Find where the given text appears and provide that cell's center as [X, Y] coordinate. 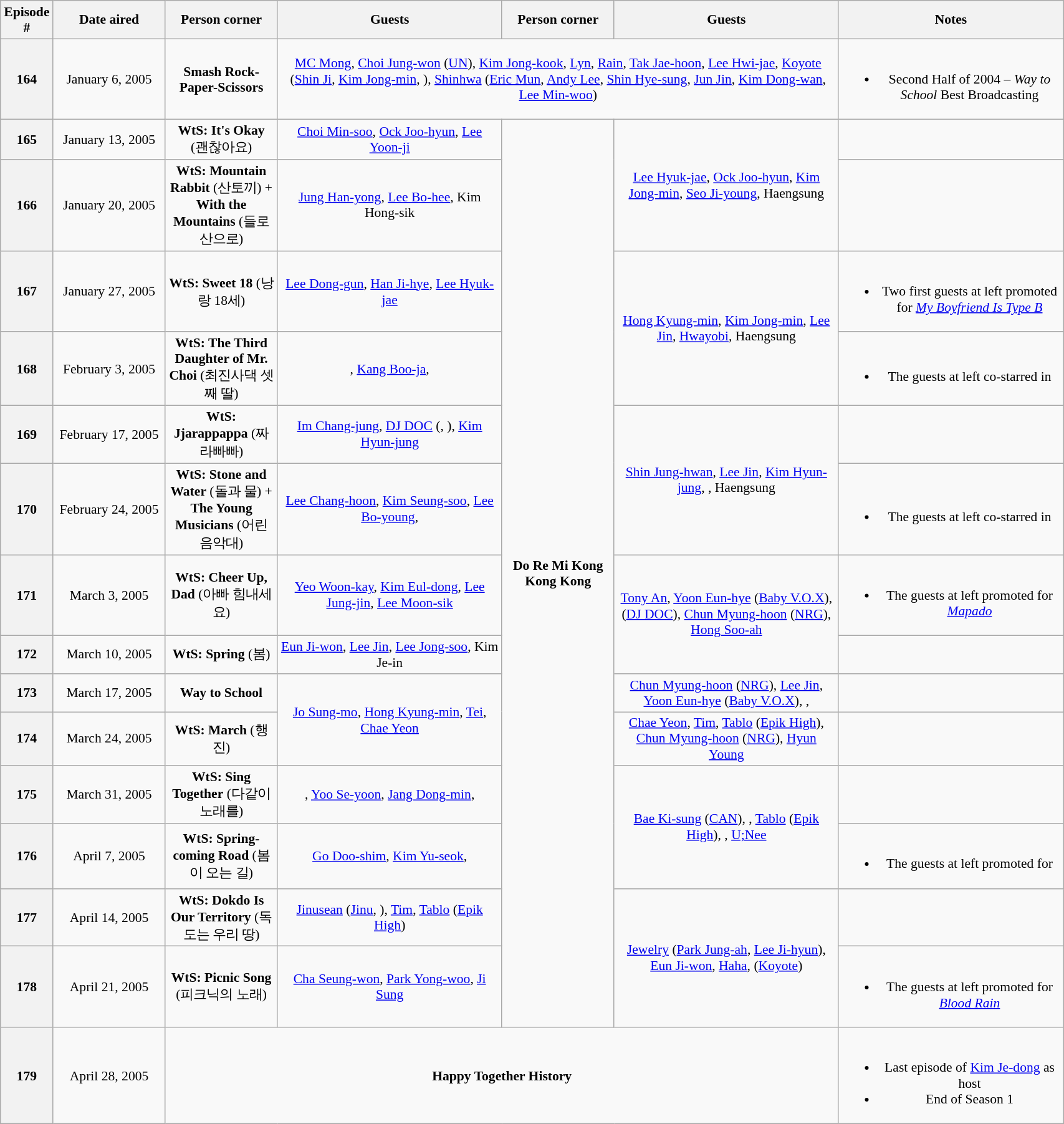
Happy Together History [502, 1076]
Jung Han-yong, Lee Bo-hee, Kim Hong-sik [390, 206]
179 [27, 1076]
March 24, 2005 [109, 739]
Cha Seung-won, Park Yong-woo, Ji Sung [390, 987]
WtS: Mountain Rabbit (산토끼) + With the Mountains (들로 산으로) [221, 206]
Chae Yeon, Tim, Tablo (Epik High), Chun Myung-hoon (NRG), Hyun Young [726, 739]
Lee Chang-hoon, Kim Seung-soo, Lee Bo-young, [390, 509]
February 24, 2005 [109, 509]
February 17, 2005 [109, 435]
Date aired [109, 20]
Do Re Mi Kong Kong Kong [558, 574]
Smash Rock-Paper-Scissors [221, 79]
167 [27, 292]
April 7, 2005 [109, 856]
Bae Ki-sung (CAN), , Tablo (Epik High), , U;Nee [726, 828]
166 [27, 206]
WtS: Spring (봄) [221, 655]
169 [27, 435]
174 [27, 739]
177 [27, 918]
Way to School [221, 693]
164 [27, 79]
Jo Sung-mo, Hong Kyung-min, Tei, Chae Yeon [390, 720]
Two first guests at left promoted for My Boyfriend Is Type B [951, 292]
April 28, 2005 [109, 1076]
WtS: It's Okay (괜찮아요) [221, 140]
165 [27, 140]
, Kang Boo-ja, [390, 369]
Go Doo-shim, Kim Yu-seok, [390, 856]
Shin Jung-hwan, Lee Jin, Kim Hyun-jung, , Haengsung [726, 480]
WtS: Cheer Up, Dad (아빠 힘내세요) [221, 595]
Jinusean (Jinu, ), Tim, Tablo (Epik High) [390, 918]
March 10, 2005 [109, 655]
173 [27, 693]
Jewelry (Park Jung-ah, Lee Ji-hyun), Eun Ji-won, Haha, (Koyote) [726, 958]
March 17, 2005 [109, 693]
January 6, 2005 [109, 79]
WtS: Sweet 18 (낭랑 18세) [221, 292]
February 3, 2005 [109, 369]
Notes [951, 20]
March 3, 2005 [109, 595]
Eun Ji-won, Lee Jin, Lee Jong-soo, Kim Je-in [390, 655]
April 14, 2005 [109, 918]
WtS: Sing Together (다같이 노래를) [221, 795]
Choi Min-soo, Ock Joo-hyun, Lee Yoon-ji [390, 140]
WtS: March (행진) [221, 739]
Lee Dong-gun, Han Ji-hye, Lee Hyuk-jae [390, 292]
Second Half of 2004 – Way to School Best Broadcasting [951, 79]
The guests at left promoted for Blood Rain [951, 987]
January 20, 2005 [109, 206]
The guests at left promoted for Mapado [951, 595]
Chun Myung-hoon (NRG), Lee Jin, Yoon Eun-hye (Baby V.O.X), , [726, 693]
Episode # [27, 20]
Im Chang-jung, DJ DOC (, ), Kim Hyun-jung [390, 435]
January 13, 2005 [109, 140]
March 31, 2005 [109, 795]
WtS: Spring-coming Road (봄이 오는 길) [221, 856]
178 [27, 987]
176 [27, 856]
The guests at left promoted for [951, 856]
Last episode of Kim Je-dong as hostEnd of Season 1 [951, 1076]
Yeo Woon-kay, Kim Eul-dong, Lee Jung-jin, Lee Moon-sik [390, 595]
WtS: Jjarappappa (짜라빠빠) [221, 435]
April 21, 2005 [109, 987]
Tony An, Yoon Eun-hye (Baby V.O.X), (DJ DOC), Chun Myung-hoon (NRG), Hong Soo-ah [726, 615]
Hong Kyung-min, Kim Jong-min, Lee Jin, Hwayobi, Haengsung [726, 329]
175 [27, 795]
January 27, 2005 [109, 292]
WtS: The Third Daughter of Mr. Choi (최진사댁 셋째 딸) [221, 369]
, Yoo Se-yoon, Jang Dong-min, [390, 795]
WtS: Picnic Song (피크닉의 노래) [221, 987]
168 [27, 369]
172 [27, 655]
170 [27, 509]
WtS: Stone and Water (돌과 물) + The Young Musicians (어린 음악대) [221, 509]
Lee Hyuk-jae, Ock Joo-hyun, Kim Jong-min, Seo Ji-young, Haengsung [726, 186]
171 [27, 595]
WtS: Dokdo Is Our Territory (독도는 우리 땅) [221, 918]
